Determine the (x, y) coordinate at the center of the cell enclosing the given text.  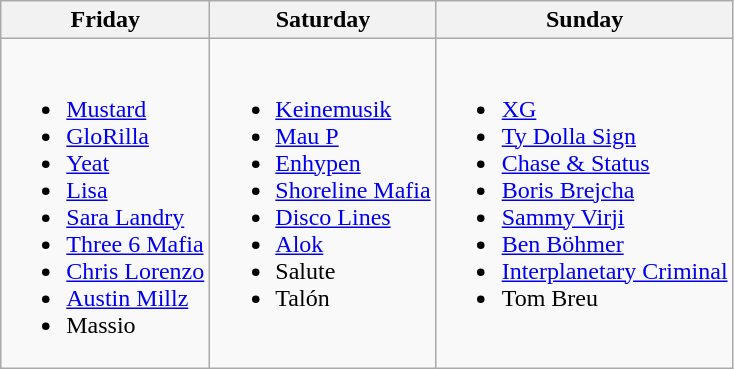
MustardGloRillaYeatLisaSara LandryThree 6 MafiaChris LorenzoAustin MillzMassio (106, 204)
Sunday (584, 20)
Saturday (323, 20)
XGTy Dolla SignChase & StatusBoris BrejchaSammy VirjiBen BöhmerInterplanetary CriminalTom Breu (584, 204)
Friday (106, 20)
KeinemusikMau PEnhypenShoreline MafiaDisco LinesAlokSaluteTalón (323, 204)
